Identify which cell holds the provided text, then report its (x, y) central coordinate. 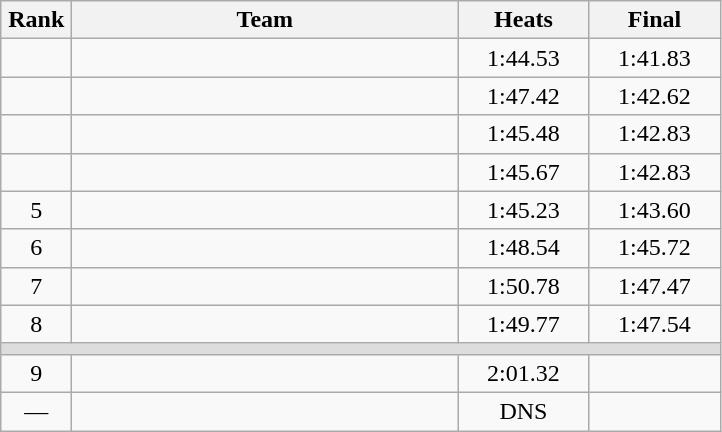
1:48.54 (524, 248)
1:41.83 (654, 58)
1:42.62 (654, 96)
Team (265, 20)
1:49.77 (524, 324)
Rank (36, 20)
DNS (524, 411)
1:44.53 (524, 58)
1:45.67 (524, 172)
1:47.54 (654, 324)
9 (36, 373)
6 (36, 248)
8 (36, 324)
2:01.32 (524, 373)
1:45.23 (524, 210)
1:47.47 (654, 286)
Final (654, 20)
1:45.48 (524, 134)
1:43.60 (654, 210)
1:50.78 (524, 286)
1:47.42 (524, 96)
Heats (524, 20)
— (36, 411)
1:45.72 (654, 248)
5 (36, 210)
7 (36, 286)
